Capture the cell that displays the provided text and extract its [X, Y] central coordinate. 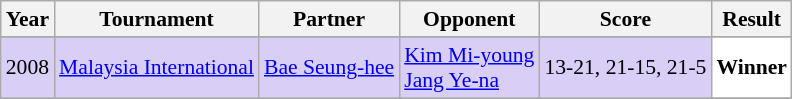
Year [28, 19]
2008 [28, 68]
Result [752, 19]
Partner [329, 19]
Bae Seung-hee [329, 68]
Opponent [469, 19]
Malaysia International [156, 68]
Kim Mi-young Jang Ye-na [469, 68]
13-21, 21-15, 21-5 [625, 68]
Winner [752, 68]
Score [625, 19]
Tournament [156, 19]
